From the cell containing the given text, extract its center point as (x, y) coordinate. 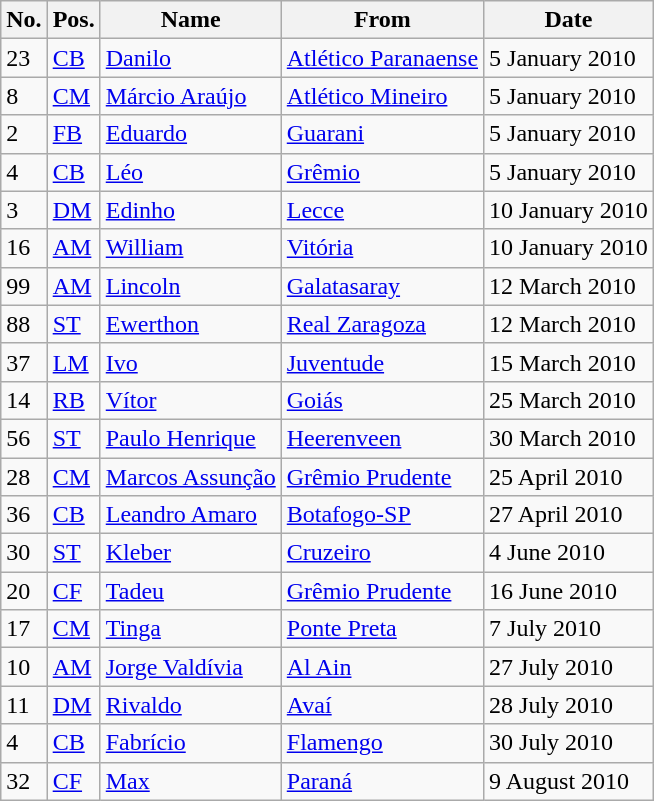
20 (24, 591)
15 March 2010 (569, 362)
28 July 2010 (569, 705)
Paulo Henrique (190, 438)
16 June 2010 (569, 591)
Pos. (74, 20)
30 March 2010 (569, 438)
30 (24, 553)
From (382, 20)
Lincoln (190, 286)
Lecce (382, 210)
Ponte Preta (382, 629)
25 March 2010 (569, 400)
4 June 2010 (569, 553)
16 (24, 248)
Atlético Mineiro (382, 96)
56 (24, 438)
10 (24, 667)
88 (24, 324)
Rivaldo (190, 705)
Guarani (382, 134)
28 (24, 477)
37 (24, 362)
Ewerthon (190, 324)
Vítor (190, 400)
Name (190, 20)
2 (24, 134)
Eduardo (190, 134)
No. (24, 20)
Juventude (382, 362)
Avaí (382, 705)
Al Ain (382, 667)
LM (74, 362)
30 July 2010 (569, 743)
Goiás (382, 400)
Ivo (190, 362)
27 July 2010 (569, 667)
Márcio Araújo (190, 96)
7 July 2010 (569, 629)
Tadeu (190, 591)
11 (24, 705)
Paraná (382, 781)
9 August 2010 (569, 781)
14 (24, 400)
Jorge Valdívia (190, 667)
Heerenveen (382, 438)
Marcos Assunção (190, 477)
3 (24, 210)
Date (569, 20)
27 April 2010 (569, 515)
Flamengo (382, 743)
Cruzeiro (382, 553)
FB (74, 134)
Léo (190, 172)
Tinga (190, 629)
Real Zaragoza (382, 324)
32 (24, 781)
Max (190, 781)
Fabrício (190, 743)
99 (24, 286)
Danilo (190, 58)
RB (74, 400)
25 April 2010 (569, 477)
Vitória (382, 248)
Kleber (190, 553)
Atlético Paranaense (382, 58)
Botafogo-SP (382, 515)
Leandro Amaro (190, 515)
Galatasaray (382, 286)
36 (24, 515)
17 (24, 629)
Edinho (190, 210)
8 (24, 96)
23 (24, 58)
William (190, 248)
Grêmio (382, 172)
